From the cell containing the given text, extract its center point as [X, Y] coordinate. 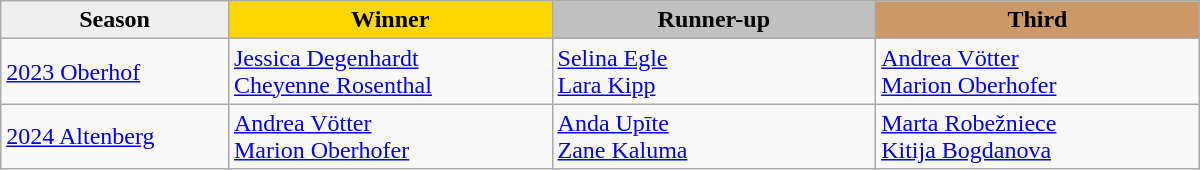
Third [1038, 20]
Winner [390, 20]
Runner-up [714, 20]
2023 Oberhof [115, 72]
2024 Altenberg [115, 136]
Selina EgleLara Kipp [714, 72]
Jessica DegenhardtCheyenne Rosenthal [390, 72]
Anda UpīteZane Kaluma [714, 136]
Marta RobežnieceKitija Bogdanova [1038, 136]
Season [115, 20]
